Return the [x, y] coordinate for the center point of the cell that contains the specified text.  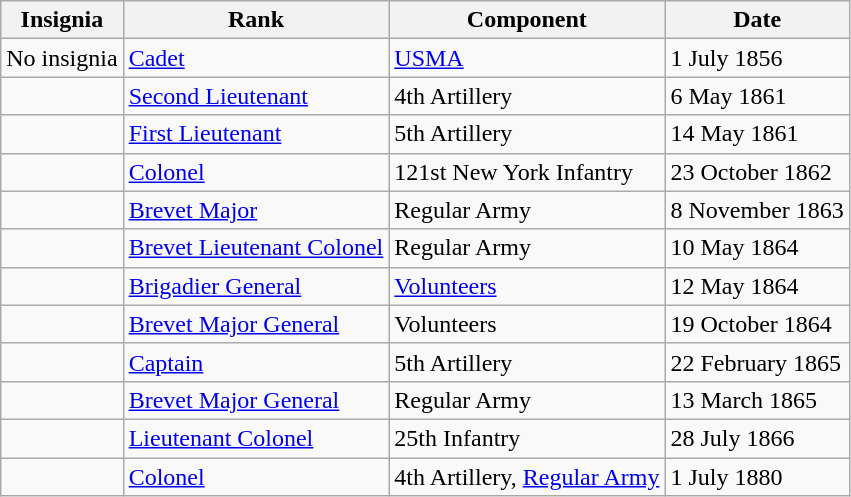
12 May 1864 [757, 286]
Brigadier General [256, 286]
10 May 1864 [757, 248]
8 November 1863 [757, 210]
22 February 1865 [757, 362]
13 March 1865 [757, 400]
Date [757, 20]
14 May 1861 [757, 134]
1 July 1856 [757, 58]
19 October 1864 [757, 324]
25th Infantry [527, 438]
Component [527, 20]
Cadet [256, 58]
Brevet Lieutenant Colonel [256, 248]
No insignia [62, 58]
First Lieutenant [256, 134]
1 July 1880 [757, 477]
23 October 1862 [757, 172]
USMA [527, 58]
28 July 1866 [757, 438]
121st New York Infantry [527, 172]
Rank [256, 20]
6 May 1861 [757, 96]
4th Artillery, Regular Army [527, 477]
4th Artillery [527, 96]
Second Lieutenant [256, 96]
Captain [256, 362]
Brevet Major [256, 210]
Insignia [62, 20]
Lieutenant Colonel [256, 438]
